Extract the [x, y] coordinate from the center of the cell holding the provided text.  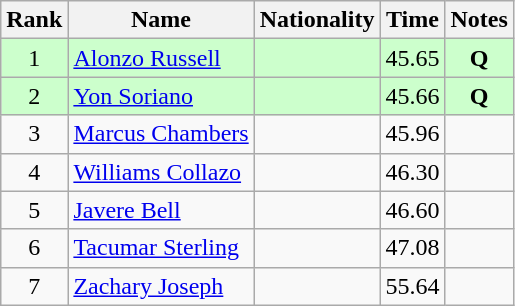
4 [34, 172]
47.08 [412, 248]
Williams Collazo [161, 172]
46.60 [412, 210]
6 [34, 248]
Alonzo Russell [161, 58]
Nationality [317, 20]
Javere Bell [161, 210]
55.64 [412, 286]
Tacumar Sterling [161, 248]
7 [34, 286]
46.30 [412, 172]
Rank [34, 20]
Yon Soriano [161, 96]
45.96 [412, 134]
Zachary Joseph [161, 286]
5 [34, 210]
Time [412, 20]
45.66 [412, 96]
Name [161, 20]
Marcus Chambers [161, 134]
3 [34, 134]
2 [34, 96]
45.65 [412, 58]
Notes [479, 20]
1 [34, 58]
